Determine the [x, y] coordinate at the center of the cell enclosing the given text.  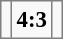
4:3 [32, 20]
